Detect which cell encompasses the target text, then output its [x, y] center coordinate. 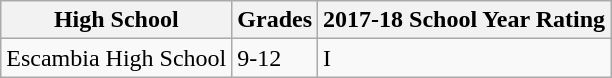
Escambia High School [116, 58]
2017-18 School Year Rating [464, 20]
9-12 [275, 58]
Grades [275, 20]
High School [116, 20]
I [464, 58]
